Find where the given text appears and provide that cell's center as (x, y) coordinate. 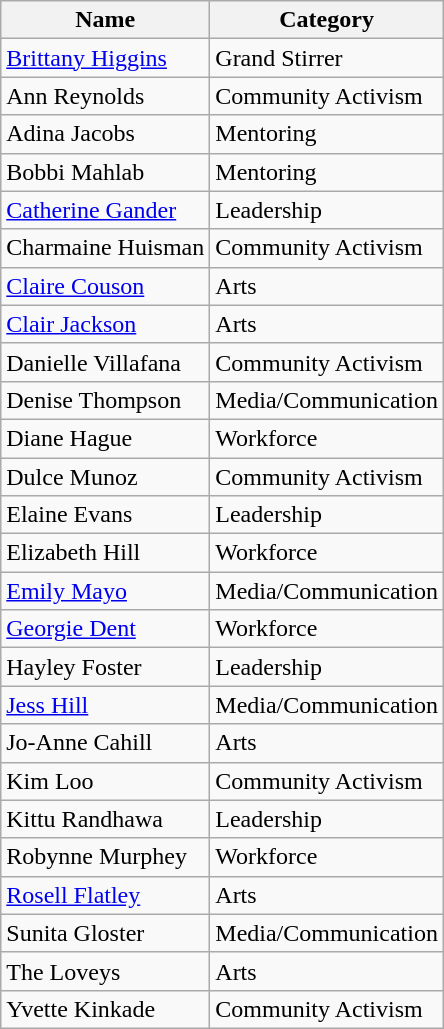
Elizabeth Hill (106, 553)
Adina Jacobs (106, 134)
Brittany Higgins (106, 58)
Emily Mayo (106, 591)
Ann Reynolds (106, 96)
Kim Loo (106, 781)
Category (327, 20)
Georgie Dent (106, 629)
Danielle Villafana (106, 362)
Clair Jackson (106, 324)
Name (106, 20)
Yvette Kinkade (106, 1009)
Robynne Murphey (106, 857)
Elaine Evans (106, 515)
Denise Thompson (106, 400)
The Loveys (106, 971)
Jo-Anne Cahill (106, 743)
Dulce Munoz (106, 477)
Rosell Flatley (106, 895)
Claire Couson (106, 286)
Hayley Foster (106, 667)
Catherine Gander (106, 210)
Jess Hill (106, 705)
Kittu Randhawa (106, 819)
Charmaine Huisman (106, 248)
Bobbi Mahlab (106, 172)
Sunita Gloster (106, 933)
Diane Hague (106, 438)
Grand Stirrer (327, 58)
